Locate the cell with the specified text and output its [X, Y] center coordinate. 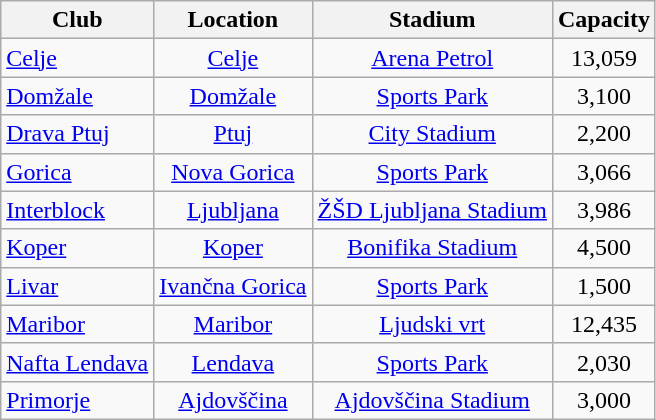
3,100 [604, 96]
1,500 [604, 286]
Nafta Lendava [78, 362]
Ljubljana [233, 210]
3,986 [604, 210]
3,066 [604, 172]
2,200 [604, 134]
Gorica [78, 172]
4,500 [604, 248]
Club [78, 20]
Interblock [78, 210]
Ajdovščina [233, 400]
Livar [78, 286]
Bonifika Stadium [432, 248]
Ptuj [233, 134]
Arena Petrol [432, 58]
ŽŠD Ljubljana Stadium [432, 210]
Capacity [604, 20]
Drava Ptuj [78, 134]
3,000 [604, 400]
Ljudski vrt [432, 324]
Nova Gorica [233, 172]
Stadium [432, 20]
Ivančna Gorica [233, 286]
Ajdovščina Stadium [432, 400]
Location [233, 20]
City Stadium [432, 134]
Lendava [233, 362]
2,030 [604, 362]
12,435 [604, 324]
Primorje [78, 400]
13,059 [604, 58]
